Identify which cell holds the provided text, then report its (x, y) central coordinate. 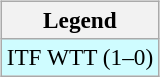
ITF WTT (1–0) (80, 57)
Legend (80, 20)
